Detect which cell encompasses the target text, then output its [X, Y] center coordinate. 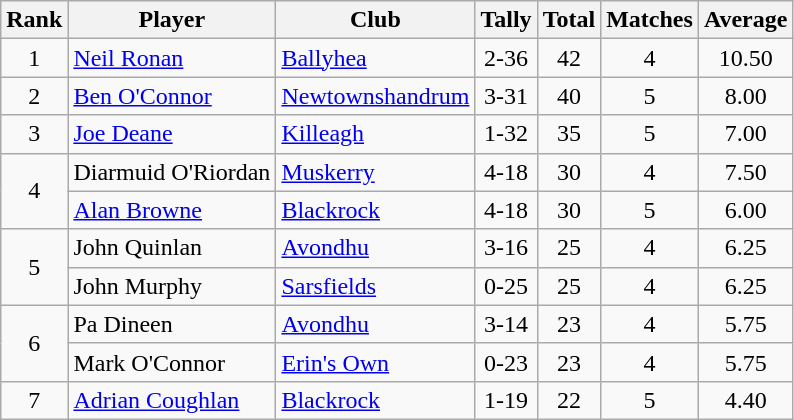
1 [34, 58]
3 [34, 134]
3-14 [506, 324]
John Murphy [172, 286]
Matches [650, 20]
8.00 [746, 96]
Player [172, 20]
Alan Browne [172, 210]
7.00 [746, 134]
2-36 [506, 58]
Total [569, 20]
Muskerry [376, 172]
Adrian Coughlan [172, 400]
40 [569, 96]
6 [34, 343]
Newtownshandrum [376, 96]
Erin's Own [376, 362]
Pa Dineen [172, 324]
Club [376, 20]
4.40 [746, 400]
1-19 [506, 400]
0-23 [506, 362]
35 [569, 134]
Diarmuid O'Riordan [172, 172]
John Quinlan [172, 248]
42 [569, 58]
Tally [506, 20]
Rank [34, 20]
10.50 [746, 58]
0-25 [506, 286]
Average [746, 20]
Mark O'Connor [172, 362]
Ben O'Connor [172, 96]
Ballyhea [376, 58]
3-31 [506, 96]
2 [34, 96]
3-16 [506, 248]
Neil Ronan [172, 58]
Killeagh [376, 134]
1-32 [506, 134]
7 [34, 400]
7.50 [746, 172]
22 [569, 400]
6.00 [746, 210]
Sarsfields [376, 286]
Joe Deane [172, 134]
